Return (X, Y) of the center of cell containing provided text 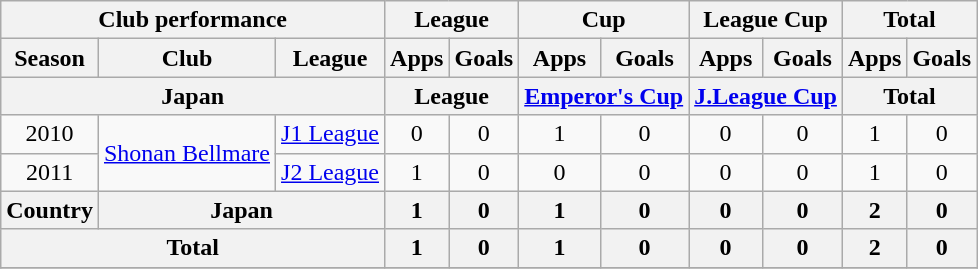
Club performance (193, 20)
2010 (50, 134)
J2 League (330, 172)
Emperor's Cup (604, 96)
Shonan Bellmare (186, 153)
Season (50, 58)
Club (186, 58)
Country (50, 210)
J.League Cup (766, 96)
2011 (50, 172)
J1 League (330, 134)
Cup (604, 20)
League Cup (766, 20)
